Search for the cell housing the specified text and yield its (x, y) center coordinate. 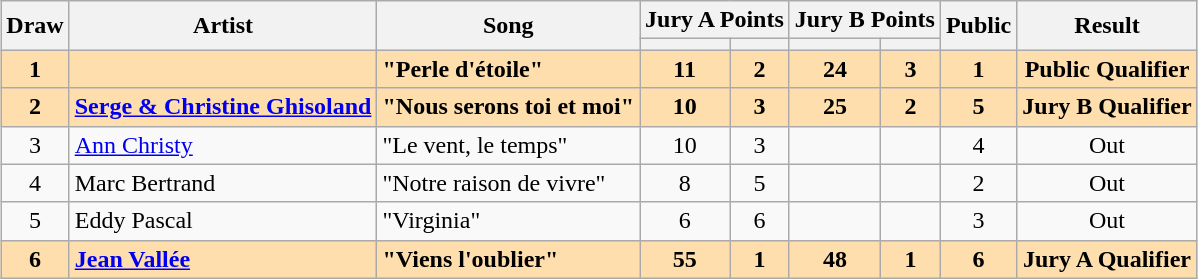
Marc Bertrand (223, 183)
Jury B Qualifier (1107, 107)
"Nous serons toi et moi" (508, 107)
48 (834, 259)
"Viens l'oublier" (508, 259)
Public (978, 26)
Jury B Points (864, 20)
Ann Christy (223, 145)
"Notre raison de vivre" (508, 183)
Serge & Christine Ghisoland (223, 107)
Public Qualifier (1107, 69)
"Perle d'étoile" (508, 69)
Artist (223, 26)
Result (1107, 26)
Jury A Qualifier (1107, 259)
8 (685, 183)
25 (834, 107)
Eddy Pascal (223, 221)
11 (685, 69)
55 (685, 259)
"Virginia" (508, 221)
Song (508, 26)
"Le vent, le temps" (508, 145)
Jury A Points (715, 20)
24 (834, 69)
Draw (35, 26)
Jean Vallée (223, 259)
